Detect which cell encompasses the target text, then output its (x, y) center coordinate. 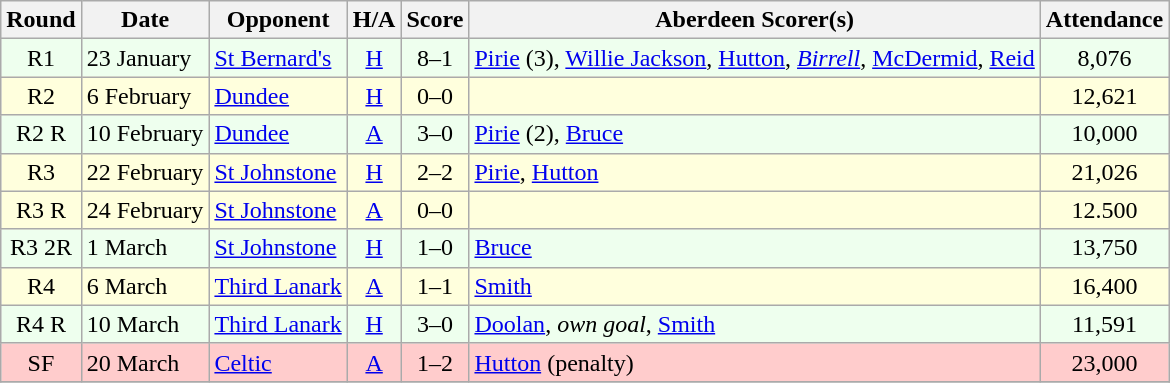
16,400 (1104, 286)
21,026 (1104, 172)
10 March (145, 324)
23,000 (1104, 362)
Smith (754, 286)
R4 (41, 286)
R4 R (41, 324)
1–1 (435, 286)
Pirie, Hutton (754, 172)
12,621 (1104, 96)
R2 (41, 96)
H/A (374, 20)
R3 2R (41, 248)
Attendance (1104, 20)
8,076 (1104, 58)
1–2 (435, 362)
10,000 (1104, 134)
23 January (145, 58)
Bruce (754, 248)
1 March (145, 248)
Pirie (2), Bruce (754, 134)
Opponent (278, 20)
St Bernard's (278, 58)
Hutton (penalty) (754, 362)
Date (145, 20)
12.500 (1104, 210)
22 February (145, 172)
SF (41, 362)
6 March (145, 286)
1–0 (435, 248)
R2 R (41, 134)
Doolan, own goal, Smith (754, 324)
13,750 (1104, 248)
R1 (41, 58)
Celtic (278, 362)
Score (435, 20)
R3 (41, 172)
24 February (145, 210)
11,591 (1104, 324)
8–1 (435, 58)
10 February (145, 134)
Aberdeen Scorer(s) (754, 20)
Round (41, 20)
2–2 (435, 172)
20 March (145, 362)
Pirie (3), Willie Jackson, Hutton, Birrell, McDermid, Reid (754, 58)
6 February (145, 96)
R3 R (41, 210)
